Identify which cell holds the provided text, then report its (X, Y) central coordinate. 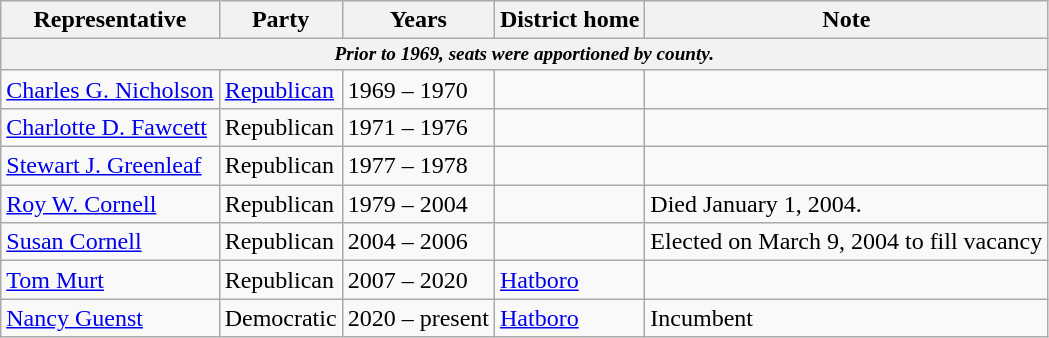
Representative (110, 20)
Nancy Guenst (110, 318)
Tom Murt (110, 280)
Elected on March 9, 2004 to fill vacancy (846, 242)
2007 – 2020 (418, 280)
1969 – 1970 (418, 89)
2004 – 2006 (418, 242)
Incumbent (846, 318)
Roy W. Cornell (110, 204)
Susan Cornell (110, 242)
1977 – 1978 (418, 166)
Party (280, 20)
1979 – 2004 (418, 204)
Prior to 1969, seats were apportioned by county. (524, 55)
Democratic (280, 318)
Charlotte D. Fawcett (110, 128)
Note (846, 20)
Stewart J. Greenleaf (110, 166)
1971 – 1976 (418, 128)
Years (418, 20)
Charles G. Nicholson (110, 89)
District home (569, 20)
2020 – present (418, 318)
Died January 1, 2004. (846, 204)
